From the cell containing the given text, extract its center point as [x, y] coordinate. 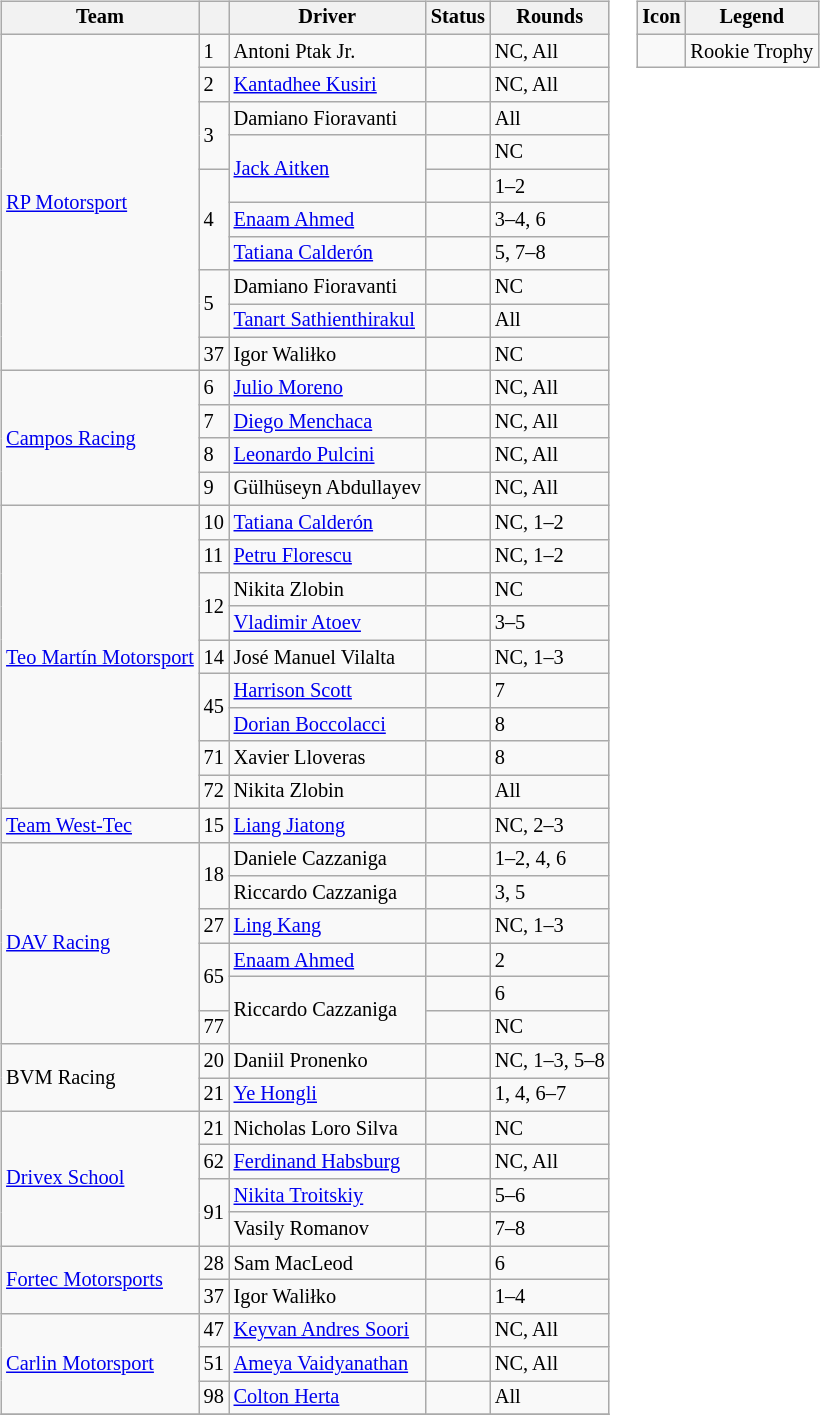
Vasily Romanov [328, 1229]
NC, 1–3, 5–8 [550, 1061]
3 [214, 136]
Vladimir Atoev [328, 623]
9 [214, 489]
27 [214, 926]
Teo Martín Motorsport [100, 656]
Icon [661, 18]
14 [214, 657]
Status [458, 18]
Legend [752, 18]
71 [214, 758]
3–5 [550, 623]
Ameya Vaidyanathan [328, 1364]
Diego Menchaca [328, 422]
5–6 [550, 1196]
Antoni Ptak Jr. [328, 51]
Julio Moreno [328, 388]
1–4 [550, 1297]
Dorian Boccolacci [328, 724]
Team [100, 18]
98 [214, 1398]
28 [214, 1263]
Ferdinand Habsburg [328, 1162]
5, 7–8 [550, 253]
Petru Florescu [328, 556]
45 [214, 708]
Colton Herta [328, 1398]
Ling Kang [328, 926]
Daniele Cazzaniga [328, 859]
Team West-Tec [100, 825]
62 [214, 1162]
Sam MacLeod [328, 1263]
Driver [328, 18]
Fortec Motorsports [100, 1280]
51 [214, 1364]
1–2 [550, 186]
Drivex School [100, 1178]
Liang Jiatong [328, 825]
Harrison Scott [328, 691]
Campos Racing [100, 438]
3, 5 [550, 893]
BVM Racing [100, 1078]
Rookie Trophy [752, 51]
65 [214, 976]
4 [214, 220]
1 [214, 51]
Tanart Sathienthirakul [328, 321]
15 [214, 825]
18 [214, 876]
72 [214, 792]
Gülhüseyn Abdullayev [328, 489]
20 [214, 1061]
Kantadhee Kusiri [328, 85]
Jack Aitken [328, 168]
10 [214, 522]
1–2, 4, 6 [550, 859]
NC, 2–3 [550, 825]
José Manuel Vilalta [328, 657]
1, 4, 6–7 [550, 1095]
DAV Racing [100, 943]
Daniil Pronenko [328, 1061]
Leonardo Pulcini [328, 455]
3–4, 6 [550, 220]
5 [214, 304]
91 [214, 1212]
47 [214, 1330]
77 [214, 1027]
RP Motorsport [100, 202]
Nikita Troitskiy [328, 1196]
Keyvan Andres Soori [328, 1330]
12 [214, 606]
11 [214, 556]
Nicholas Loro Silva [328, 1128]
Xavier Lloveras [328, 758]
7–8 [550, 1229]
Ye Hongli [328, 1095]
Rounds [550, 18]
Carlin Motorsport [100, 1364]
